From the cell containing the given text, extract its center point as (X, Y) coordinate. 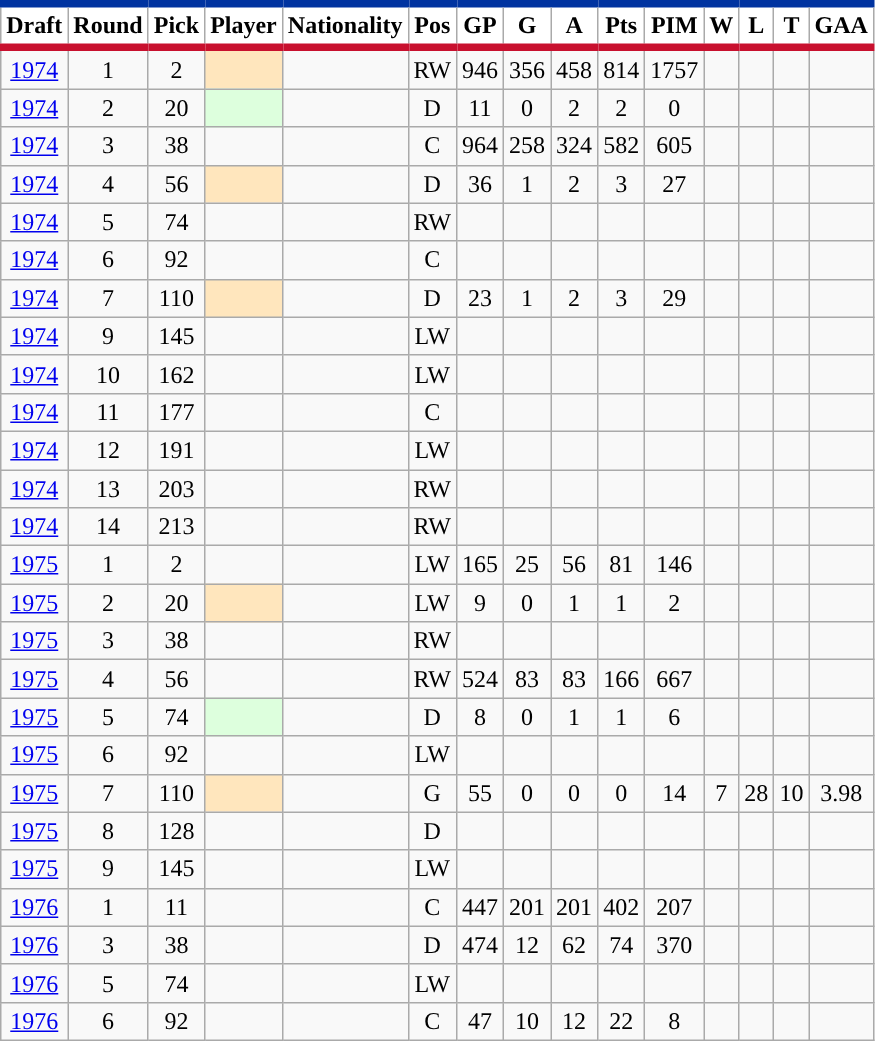
203 (176, 489)
W (722, 26)
402 (622, 907)
GP (480, 26)
370 (674, 945)
964 (480, 146)
22 (622, 1021)
L (756, 26)
605 (674, 146)
165 (480, 565)
GAA (841, 26)
Round (108, 26)
814 (622, 68)
162 (176, 374)
3.98 (841, 793)
Nationality (345, 26)
1757 (674, 68)
29 (674, 298)
PIM (674, 26)
582 (622, 146)
258 (528, 146)
A (574, 26)
474 (480, 945)
Pick (176, 26)
946 (480, 68)
207 (674, 907)
166 (622, 679)
Draft (34, 26)
13 (108, 489)
Pts (622, 26)
356 (528, 68)
324 (574, 146)
524 (480, 679)
667 (674, 679)
Pos (432, 26)
81 (622, 565)
55 (480, 793)
191 (176, 450)
177 (176, 412)
28 (756, 793)
T (792, 26)
458 (574, 68)
146 (674, 565)
36 (480, 184)
47 (480, 1021)
447 (480, 907)
Player (244, 26)
25 (528, 565)
27 (674, 184)
213 (176, 527)
23 (480, 298)
128 (176, 831)
62 (574, 945)
